Pinpoint the cell where the given text exists, returning its [x, y] midpoint coordinate. 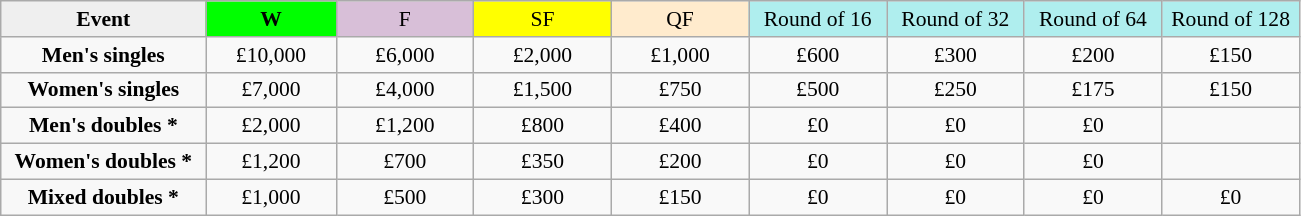
Round of 32 [955, 19]
Round of 64 [1093, 19]
£4,000 [405, 90]
Round of 16 [818, 19]
£7,000 [271, 90]
Men's doubles * [104, 126]
Mixed doubles * [104, 197]
£250 [955, 90]
Women's singles [104, 90]
£350 [543, 162]
Event [104, 19]
SF [543, 19]
Round of 128 [1231, 19]
Men's singles [104, 55]
£175 [1093, 90]
F [405, 19]
W [271, 19]
£1,500 [543, 90]
£400 [680, 126]
£800 [543, 126]
QF [680, 19]
£6,000 [405, 55]
£10,000 [271, 55]
£750 [680, 90]
£600 [818, 55]
£700 [405, 162]
Women's doubles * [104, 162]
